From the cell containing the given text, extract its center point as [X, Y] coordinate. 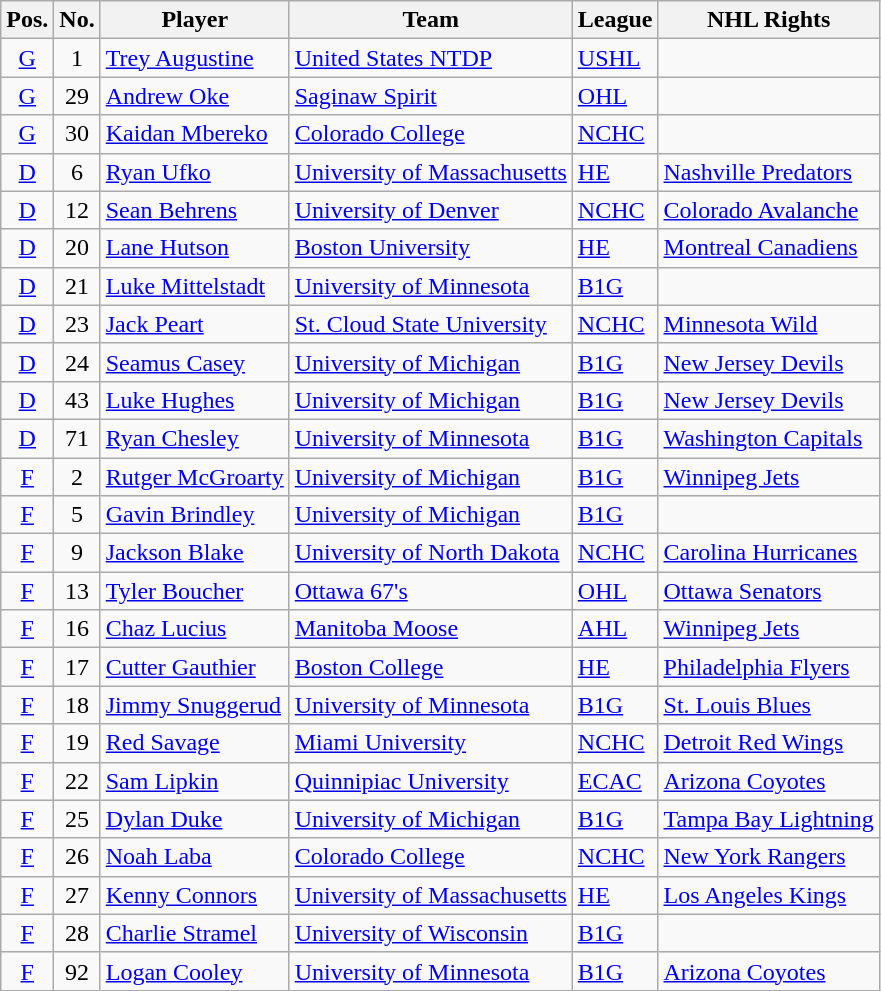
21 [77, 286]
Dylan Duke [194, 819]
6 [77, 172]
26 [77, 857]
Detroit Red Wings [768, 743]
Red Savage [194, 743]
Andrew Oke [194, 96]
United States NTDP [430, 58]
Manitoba Moose [430, 629]
Logan Cooley [194, 971]
St. Louis Blues [768, 705]
Miami University [430, 743]
30 [77, 134]
71 [77, 438]
29 [77, 96]
Ryan Chesley [194, 438]
Saginaw Spirit [430, 96]
Kenny Connors [194, 895]
Quinnipiac University [430, 781]
17 [77, 667]
Tampa Bay Lightning [768, 819]
ECAC [615, 781]
Jimmy Snuggerud [194, 705]
League [615, 20]
New York Rangers [768, 857]
16 [77, 629]
University of North Dakota [430, 553]
Washington Capitals [768, 438]
43 [77, 400]
Team [430, 20]
Pos. [28, 20]
Minnesota Wild [768, 324]
University of Wisconsin [430, 933]
Gavin Brindley [194, 515]
No. [77, 20]
Boston College [430, 667]
Seamus Casey [194, 362]
12 [77, 210]
5 [77, 515]
Cutter Gauthier [194, 667]
Kaidan Mbereko [194, 134]
Ottawa Senators [768, 591]
Sean Behrens [194, 210]
St. Cloud State University [430, 324]
Lane Hutson [194, 248]
Luke Mittelstadt [194, 286]
Trey Augustine [194, 58]
25 [77, 819]
Jack Peart [194, 324]
92 [77, 971]
Philadelphia Flyers [768, 667]
Tyler Boucher [194, 591]
Boston University [430, 248]
Player [194, 20]
18 [77, 705]
Chaz Lucius [194, 629]
Montreal Canadiens [768, 248]
Noah Laba [194, 857]
Charlie Stramel [194, 933]
Ryan Ufko [194, 172]
Carolina Hurricanes [768, 553]
1 [77, 58]
23 [77, 324]
AHL [615, 629]
University of Denver [430, 210]
Los Angeles Kings [768, 895]
9 [77, 553]
2 [77, 477]
13 [77, 591]
27 [77, 895]
USHL [615, 58]
Nashville Predators [768, 172]
NHL Rights [768, 20]
Rutger McGroarty [194, 477]
19 [77, 743]
20 [77, 248]
Ottawa 67's [430, 591]
Sam Lipkin [194, 781]
Colorado Avalanche [768, 210]
28 [77, 933]
Luke Hughes [194, 400]
22 [77, 781]
Jackson Blake [194, 553]
24 [77, 362]
